Detect which cell encompasses the target text, then output its (X, Y) center coordinate. 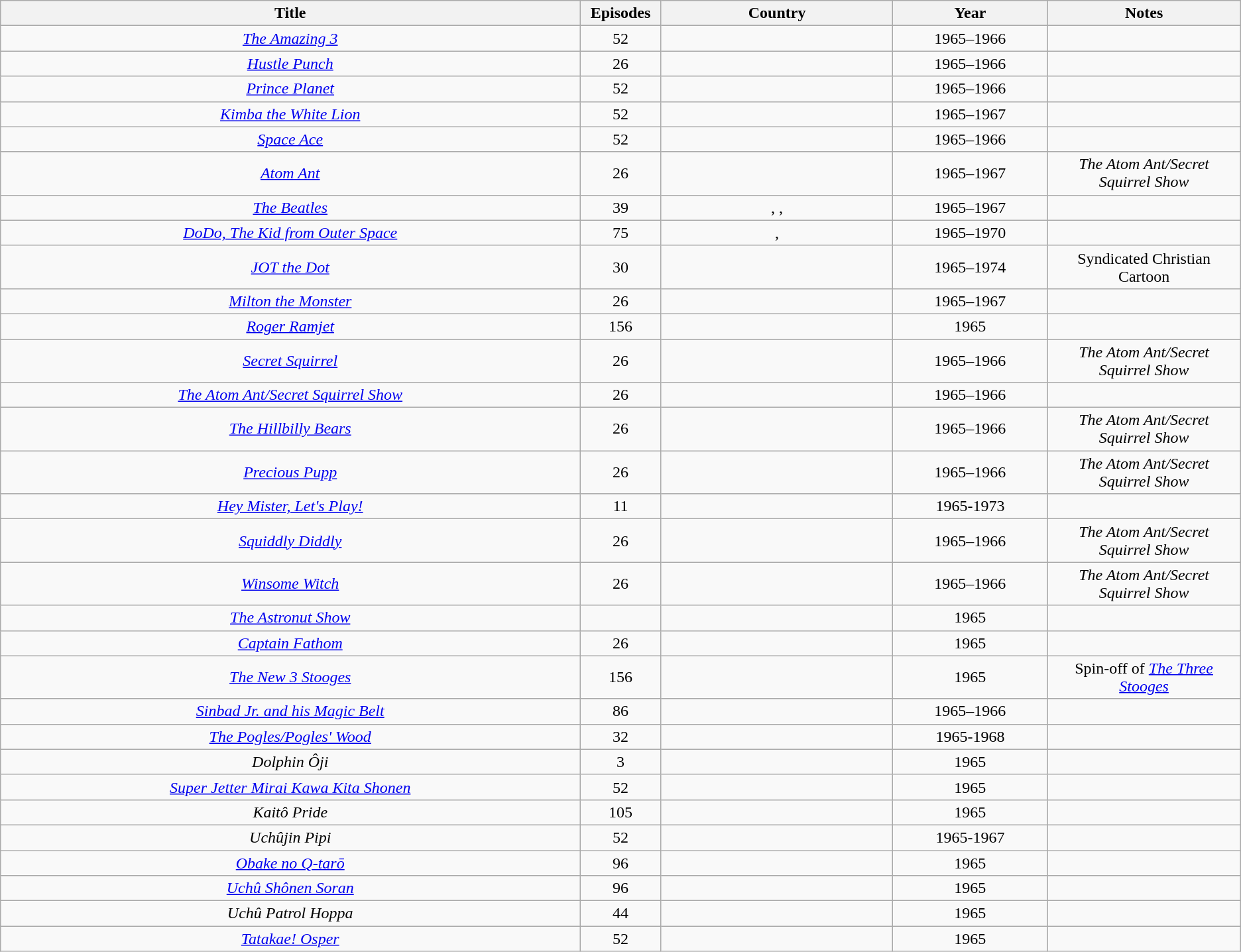
The Hillbilly Bears (290, 430)
39 (620, 208)
, , (777, 208)
Uchû Shônen Soran (290, 888)
105 (620, 812)
1965–1974 (971, 267)
The Astronut Show (290, 618)
32 (620, 737)
Winsome Witch (290, 583)
The New 3 Stooges (290, 678)
Country (777, 13)
Super Jetter Mirai Kawa Kita Shonen (290, 787)
Tatakae! Osper (290, 939)
Secret Squirrel (290, 361)
Title (290, 13)
Precious Pupp (290, 472)
Sinbad Jr. and his Magic Belt (290, 711)
Uchû Patrol Hoppa (290, 914)
75 (620, 233)
Atom Ant (290, 174)
11 (620, 506)
The Pogles/Pogles' Wood (290, 737)
Spin-off of The Three Stooges (1144, 678)
Notes (1144, 13)
Squiddly Diddly (290, 541)
Captain Fathom (290, 643)
Hustle Punch (290, 64)
Milton the Monster (290, 301)
The Amazing 3 (290, 38)
3 (620, 762)
Episodes (620, 13)
86 (620, 711)
Kaitô Pride (290, 812)
Uchûjin Pipi (290, 837)
Space Ace (290, 139)
Prince Planet (290, 89)
1965-1973 (971, 506)
1965-1968 (971, 737)
Obake no Q-tarō (290, 863)
44 (620, 914)
Kimba the White Lion (290, 114)
Hey Mister, Let's Play! (290, 506)
The Beatles (290, 208)
JOT the Dot (290, 267)
Dolphin Ôji (290, 762)
1965-1967 (971, 837)
1965–1970 (971, 233)
Syndicated Christian Cartoon (1144, 267)
Year (971, 13)
30 (620, 267)
Roger Ramjet (290, 326)
, (777, 233)
DoDo, The Kid from Outer Space (290, 233)
